For the text-containing cell, return its midpoint in [x, y] coordinate format. 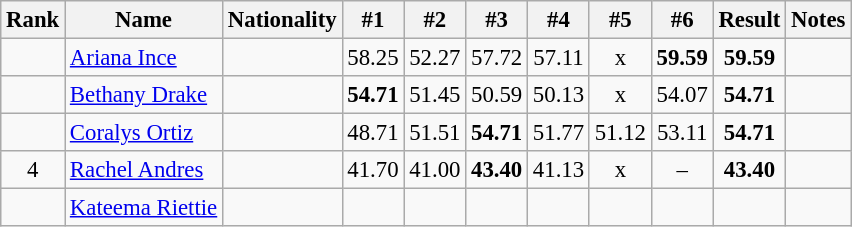
50.13 [559, 95]
#4 [559, 20]
53.11 [682, 133]
54.07 [682, 95]
Bethany Drake [144, 95]
52.27 [435, 58]
#1 [373, 20]
#2 [435, 20]
57.72 [497, 58]
51.51 [435, 133]
Result [750, 20]
51.45 [435, 95]
#6 [682, 20]
Nationality [282, 20]
41.00 [435, 170]
50.59 [497, 95]
Coralys Ortiz [144, 133]
#3 [497, 20]
Notes [818, 20]
4 [33, 170]
51.77 [559, 133]
58.25 [373, 58]
Rachel Andres [144, 170]
57.11 [559, 58]
48.71 [373, 133]
Rank [33, 20]
Ariana Ince [144, 58]
41.13 [559, 170]
41.70 [373, 170]
51.12 [620, 133]
– [682, 170]
Kateema Riettie [144, 208]
Name [144, 20]
#5 [620, 20]
